Find where the given text appears and provide that cell's center as [x, y] coordinate. 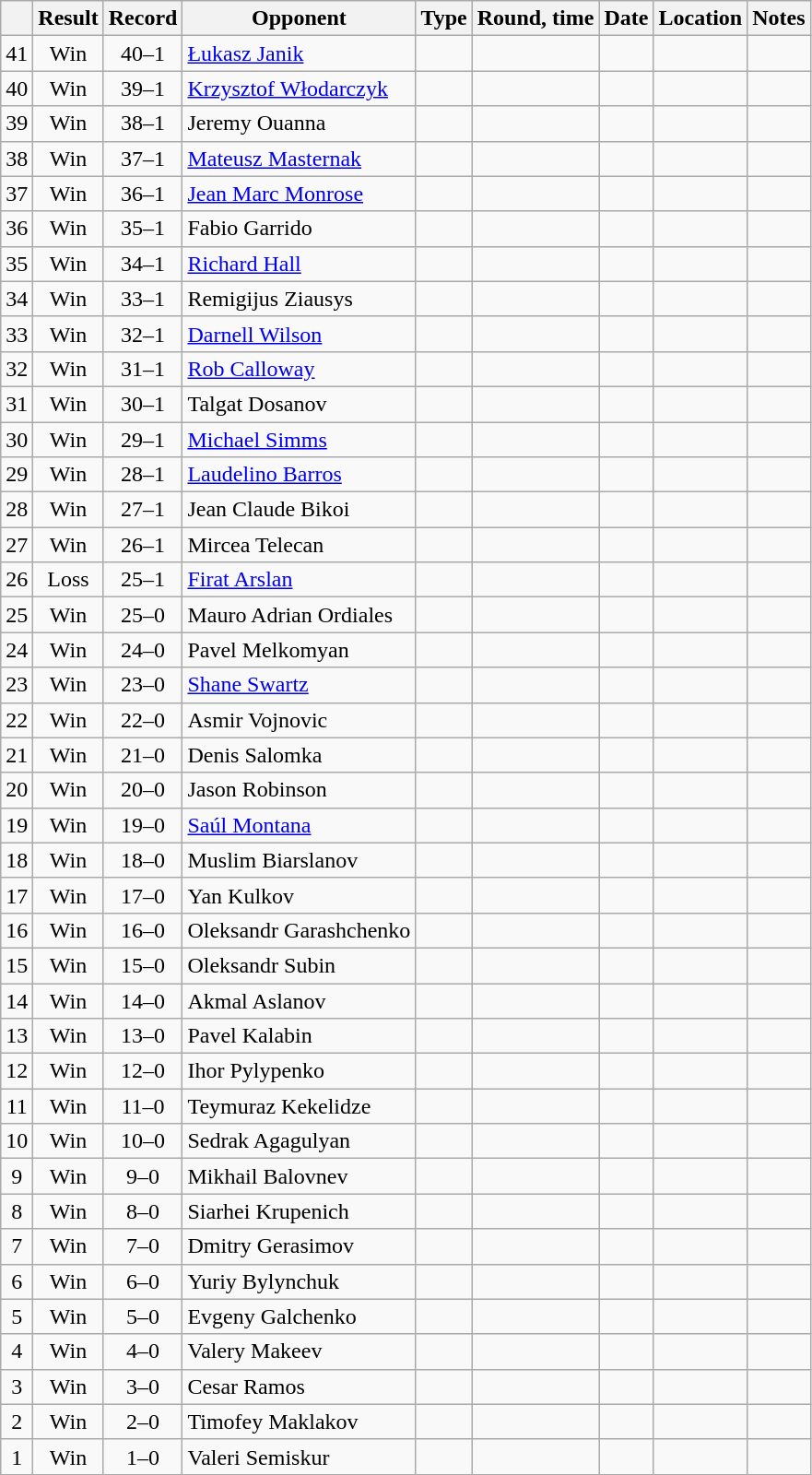
Round, time [535, 18]
27 [17, 545]
2 [17, 1422]
30–1 [143, 404]
36 [17, 229]
Valery Makeev [299, 1351]
18 [17, 860]
37 [17, 194]
32 [17, 369]
39 [17, 124]
Type [444, 18]
6–0 [143, 1281]
Mircea Telecan [299, 545]
14–0 [143, 1000]
38–1 [143, 124]
Firat Arslan [299, 580]
Teymuraz Kekelidze [299, 1106]
28–1 [143, 475]
5 [17, 1316]
Fabio Garrido [299, 229]
40 [17, 88]
28 [17, 510]
27–1 [143, 510]
35 [17, 264]
31 [17, 404]
24–0 [143, 650]
34–1 [143, 264]
Loss [68, 580]
18–0 [143, 860]
Darnell Wilson [299, 334]
Laudelino Barros [299, 475]
37–1 [143, 159]
25 [17, 615]
Pavel Kalabin [299, 1036]
Notes [779, 18]
22 [17, 720]
20–0 [143, 790]
Opponent [299, 18]
29–1 [143, 440]
Record [143, 18]
Cesar Ramos [299, 1386]
8–0 [143, 1211]
Muslim Biarslanov [299, 860]
19 [17, 825]
10 [17, 1141]
Talgat Dosanov [299, 404]
Sedrak Agagulyan [299, 1141]
19–0 [143, 825]
Oleksandr Subin [299, 965]
5–0 [143, 1316]
23–0 [143, 685]
Shane Swartz [299, 685]
Saúl Montana [299, 825]
Dmitry Gerasimov [299, 1246]
Valeri Semiskur [299, 1457]
21 [17, 755]
13–0 [143, 1036]
13 [17, 1036]
9–0 [143, 1176]
22–0 [143, 720]
26 [17, 580]
36–1 [143, 194]
1–0 [143, 1457]
Richard Hall [299, 264]
9 [17, 1176]
Michael Simms [299, 440]
26–1 [143, 545]
Timofey Maklakov [299, 1422]
21–0 [143, 755]
32–1 [143, 334]
16–0 [143, 930]
25–0 [143, 615]
11–0 [143, 1106]
33–1 [143, 299]
29 [17, 475]
Pavel Melkomyan [299, 650]
Mauro Adrian Ordiales [299, 615]
7 [17, 1246]
Jeremy Ouanna [299, 124]
25–1 [143, 580]
Jason Robinson [299, 790]
8 [17, 1211]
20 [17, 790]
4 [17, 1351]
7–0 [143, 1246]
Remigijus Ziausys [299, 299]
11 [17, 1106]
41 [17, 53]
24 [17, 650]
Denis Salomka [299, 755]
35–1 [143, 229]
23 [17, 685]
12 [17, 1071]
Asmir Vojnovic [299, 720]
15–0 [143, 965]
2–0 [143, 1422]
3 [17, 1386]
Ihor Pylypenko [299, 1071]
Oleksandr Garashchenko [299, 930]
16 [17, 930]
Rob Calloway [299, 369]
1 [17, 1457]
30 [17, 440]
17 [17, 895]
15 [17, 965]
Date [627, 18]
Akmal Aslanov [299, 1000]
38 [17, 159]
40–1 [143, 53]
Result [68, 18]
14 [17, 1000]
10–0 [143, 1141]
Siarhei Krupenich [299, 1211]
Yuriy Bylynchuk [299, 1281]
Krzysztof Włodarczyk [299, 88]
34 [17, 299]
Jean Claude Bikoi [299, 510]
Location [700, 18]
3–0 [143, 1386]
17–0 [143, 895]
6 [17, 1281]
12–0 [143, 1071]
Mikhail Balovnev [299, 1176]
Yan Kulkov [299, 895]
Mateusz Masternak [299, 159]
33 [17, 334]
39–1 [143, 88]
4–0 [143, 1351]
Jean Marc Monrose [299, 194]
Łukasz Janik [299, 53]
31–1 [143, 369]
Evgeny Galchenko [299, 1316]
